Identify which cell holds the provided text, then report its (X, Y) central coordinate. 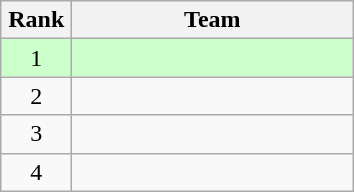
3 (36, 134)
4 (36, 172)
Team (212, 20)
2 (36, 96)
Rank (36, 20)
1 (36, 58)
